Capture the cell that displays the provided text and extract its (X, Y) central coordinate. 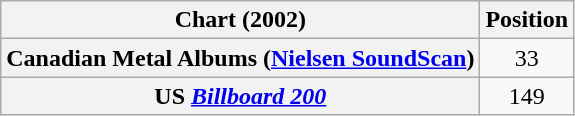
149 (527, 96)
33 (527, 58)
Canadian Metal Albums (Nielsen SoundScan) (240, 58)
Chart (2002) (240, 20)
US Billboard 200 (240, 96)
Position (527, 20)
